Scan for the cell matching the given text and deliver its [x, y] coordinate at center. 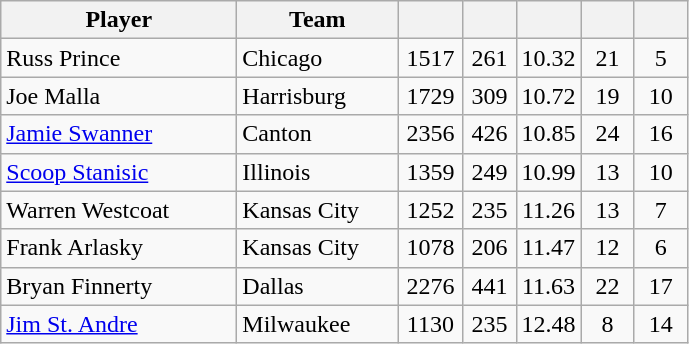
24 [608, 134]
10.85 [548, 134]
11.63 [548, 286]
7 [660, 210]
Joe Malla [119, 96]
Jamie Swanner [119, 134]
Milwaukee [318, 324]
11.26 [548, 210]
249 [490, 172]
2276 [430, 286]
14 [660, 324]
1729 [430, 96]
2356 [430, 134]
441 [490, 286]
Jim St. Andre [119, 324]
Bryan Finnerty [119, 286]
8 [608, 324]
6 [660, 248]
Player [119, 20]
19 [608, 96]
22 [608, 286]
309 [490, 96]
Scoop Stanisic [119, 172]
11.47 [548, 248]
426 [490, 134]
12.48 [548, 324]
10.99 [548, 172]
17 [660, 286]
21 [608, 58]
Frank Arlasky [119, 248]
206 [490, 248]
10.32 [548, 58]
5 [660, 58]
Canton [318, 134]
261 [490, 58]
1130 [430, 324]
1252 [430, 210]
10.72 [548, 96]
12 [608, 248]
Chicago [318, 58]
Warren Westcoat [119, 210]
1517 [430, 58]
Harrisburg [318, 96]
16 [660, 134]
Dallas [318, 286]
Illinois [318, 172]
1078 [430, 248]
1359 [430, 172]
Russ Prince [119, 58]
Team [318, 20]
